Output the (x, y) coordinate of the center of the cell containing the given text.  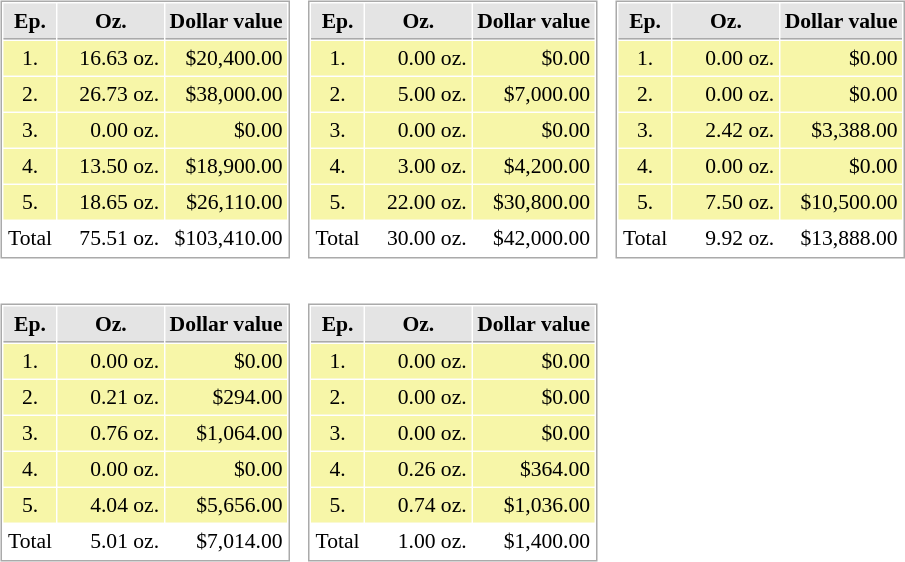
5.01 oz. (111, 541)
26.73 oz. (111, 94)
3.00 oz. (419, 166)
22.00 oz. (419, 202)
$38,000.00 (226, 94)
$18,900.00 (226, 166)
1.00 oz. (419, 541)
16.63 oz. (111, 58)
$20,400.00 (226, 58)
$4,200.00 (534, 166)
0.74 oz. (419, 505)
5.00 oz. (419, 94)
$1,036.00 (534, 505)
0.76 oz. (111, 433)
2.42 oz. (726, 130)
75.51 oz. (111, 238)
18.65 oz. (111, 202)
0.26 oz. (419, 469)
$294.00 (226, 397)
$30,800.00 (534, 202)
$5,656.00 (226, 505)
$7,000.00 (534, 94)
0.21 oz. (111, 397)
$10,500.00 (841, 202)
$3,388.00 (841, 130)
9.92 oz. (726, 238)
30.00 oz. (419, 238)
7.50 oz. (726, 202)
$103,410.00 (226, 238)
$1,400.00 (534, 541)
$26,110.00 (226, 202)
$7,014.00 (226, 541)
$1,064.00 (226, 433)
4.04 oz. (111, 505)
13.50 oz. (111, 166)
$364.00 (534, 469)
$42,000.00 (534, 238)
$13,888.00 (841, 238)
